Search for the cell housing the specified text and yield its (x, y) center coordinate. 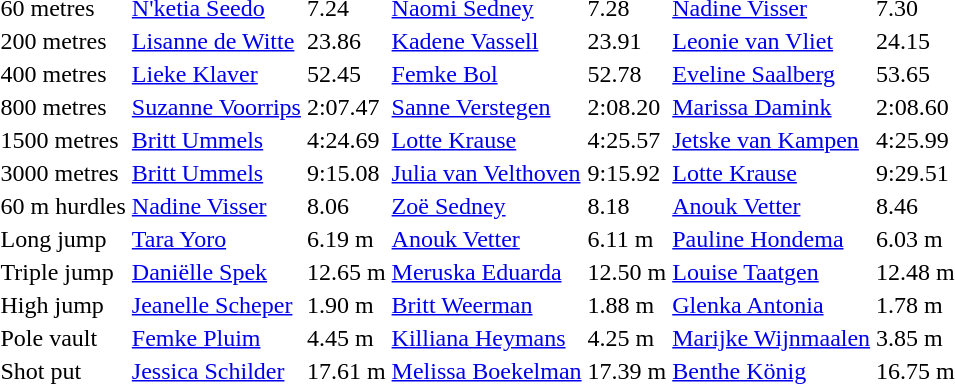
2:07.47 (346, 107)
Sanne Verstegen (486, 107)
Pauline Hondema (772, 239)
9:15.92 (627, 173)
Louise Taatgen (772, 272)
Daniëlle Spek (216, 272)
Killiana Heymans (486, 338)
Lisanne de Witte (216, 41)
Julia van Velthoven (486, 173)
8.18 (627, 206)
Femke Pluim (216, 338)
Glenka Antonia (772, 305)
2:08.20 (627, 107)
Kadene Vassell (486, 41)
Eveline Saalberg (772, 74)
4.45 m (346, 338)
12.65 m (346, 272)
Suzanne Voorrips (216, 107)
6.11 m (627, 239)
Jeanelle Scheper (216, 305)
Zoë Sedney (486, 206)
Lieke Klaver (216, 74)
1.90 m (346, 305)
Marijke Wijnmaalen (772, 338)
4.25 m (627, 338)
Leonie van Vliet (772, 41)
1.88 m (627, 305)
Femke Bol (486, 74)
Nadine Visser (216, 206)
8.06 (346, 206)
4:25.57 (627, 140)
Britt Weerman (486, 305)
23.91 (627, 41)
Meruska Eduarda (486, 272)
Tara Yoro (216, 239)
Marissa Damink (772, 107)
52.78 (627, 74)
Jetske van Kampen (772, 140)
4:24.69 (346, 140)
52.45 (346, 74)
12.50 m (627, 272)
9:15.08 (346, 173)
6.19 m (346, 239)
23.86 (346, 41)
